Scan for the cell matching the given text and deliver its (x, y) coordinate at center. 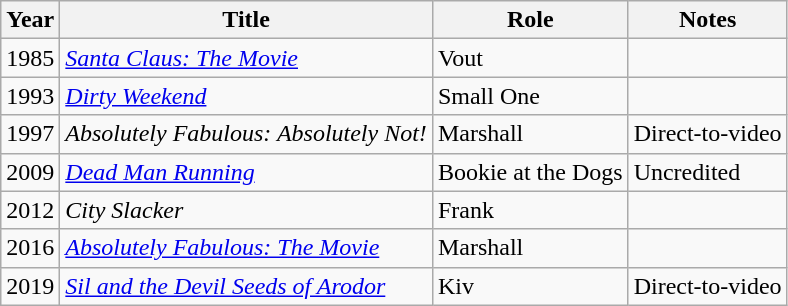
Frank (530, 210)
2009 (30, 172)
Kiv (530, 286)
Absolutely Fabulous: Absolutely Not! (246, 134)
1985 (30, 58)
Year (30, 20)
City Slacker (246, 210)
Notes (708, 20)
1993 (30, 96)
Uncredited (708, 172)
2012 (30, 210)
Dirty Weekend (246, 96)
Vout (530, 58)
Absolutely Fabulous: The Movie (246, 248)
2019 (30, 286)
Small One (530, 96)
1997 (30, 134)
2016 (30, 248)
Dead Man Running (246, 172)
Sil and the Devil Seeds of Arodor (246, 286)
Role (530, 20)
Santa Claus: The Movie (246, 58)
Title (246, 20)
Bookie at the Dogs (530, 172)
